From the cell containing the given text, extract its center point as (x, y) coordinate. 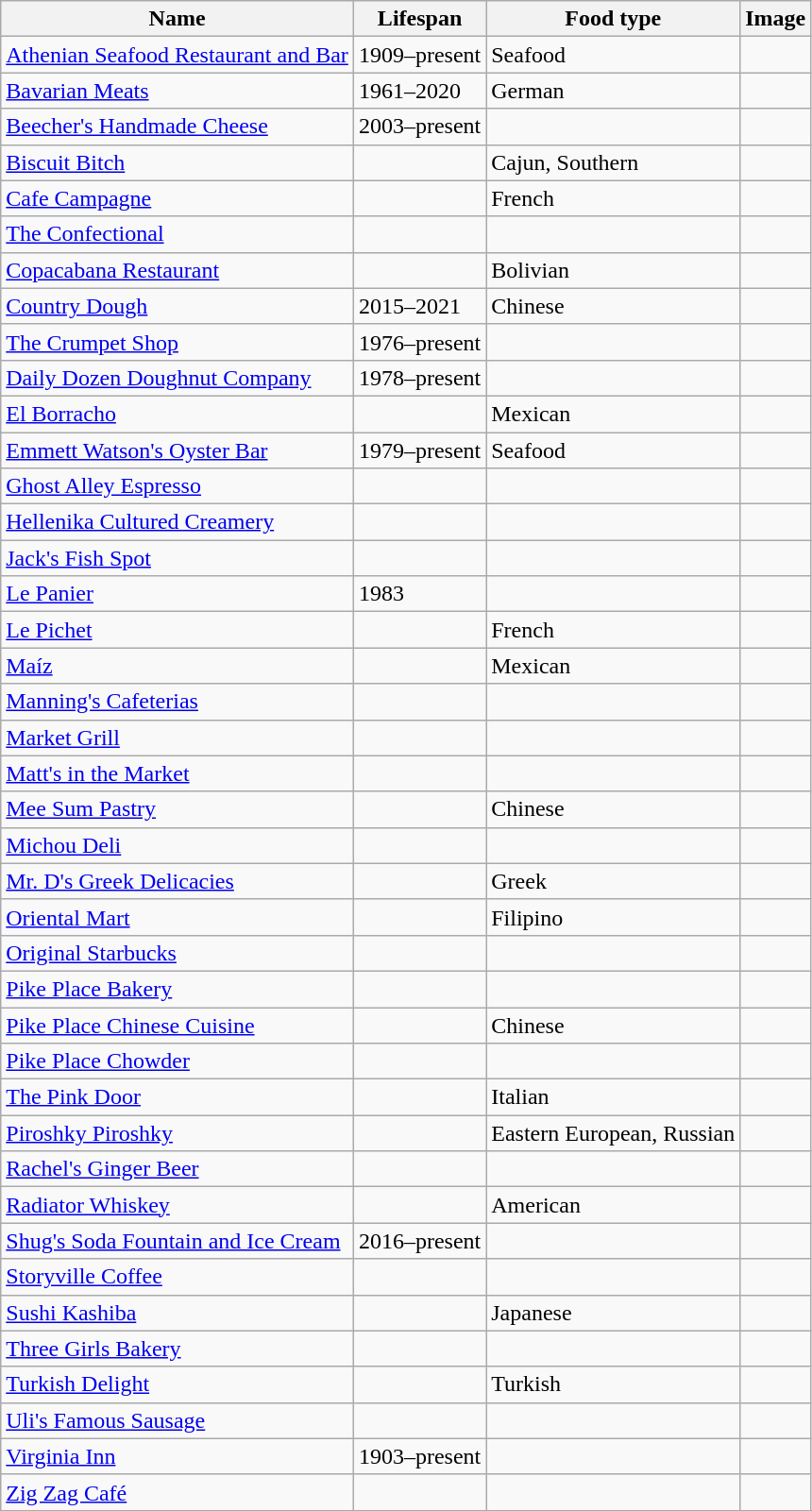
El Borracho (178, 414)
Image (776, 19)
Turkish (614, 1384)
1909–present (419, 55)
Original Starbucks (178, 953)
Japanese (614, 1313)
Cajun, Southern (614, 162)
1961–2020 (419, 91)
Pike Place Bakery (178, 989)
2015–2021 (419, 306)
Oriental Mart (178, 917)
Daily Dozen Doughnut Company (178, 378)
Matt's in the Market (178, 773)
Eastern European, Russian (614, 1133)
Shug's Soda Fountain and Ice Cream (178, 1241)
Beecher's Handmade Cheese (178, 127)
American (614, 1205)
Three Girls Bakery (178, 1349)
The Crumpet Shop (178, 342)
2016–present (419, 1241)
Maíz (178, 666)
1978–present (419, 378)
Zig Zag Café (178, 1492)
Rachel's Ginger Beer (178, 1169)
The Confectional (178, 234)
Bolivian (614, 270)
Turkish Delight (178, 1384)
German (614, 91)
Le Panier (178, 594)
Radiator Whiskey (178, 1205)
Hellenika Cultured Creamery (178, 522)
Sushi Kashiba (178, 1313)
Le Pichet (178, 630)
The Pink Door (178, 1097)
Jack's Fish Spot (178, 558)
Italian (614, 1097)
Athenian Seafood Restaurant and Bar (178, 55)
Bavarian Meats (178, 91)
Mr. D's Greek Delicacies (178, 881)
Piroshky Piroshky (178, 1133)
Country Dough (178, 306)
1983 (419, 594)
Copacabana Restaurant (178, 270)
Emmett Watson's Oyster Bar (178, 450)
Pike Place Chinese Cuisine (178, 1025)
Market Grill (178, 738)
2003–present (419, 127)
Mee Sum Pastry (178, 809)
Lifespan (419, 19)
Filipino (614, 917)
Food type (614, 19)
Cafe Campagne (178, 198)
1979–present (419, 450)
1903–present (419, 1456)
Biscuit Bitch (178, 162)
Greek (614, 881)
Uli's Famous Sausage (178, 1420)
Virginia Inn (178, 1456)
Storyville Coffee (178, 1277)
1976–present (419, 342)
Ghost Alley Espresso (178, 486)
Manning's Cafeterias (178, 702)
Name (178, 19)
Pike Place Chowder (178, 1061)
Michou Deli (178, 845)
